Locate the cell with the specified text and output its [X, Y] center coordinate. 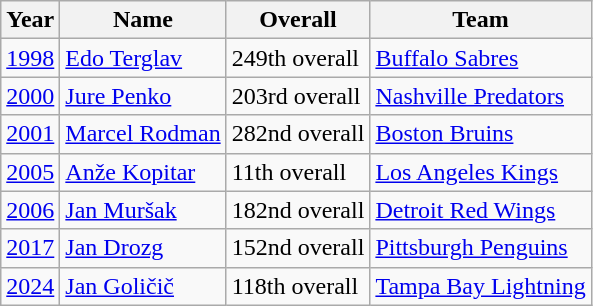
Anže Kopitar [143, 172]
Overall [298, 20]
282nd overall [298, 134]
Nashville Predators [480, 96]
Edo Terglav [143, 58]
203rd overall [298, 96]
2000 [30, 96]
Team [480, 20]
249th overall [298, 58]
2017 [30, 248]
Boston Bruins [480, 134]
Year [30, 20]
Marcel Rodman [143, 134]
Detroit Red Wings [480, 210]
2024 [30, 286]
2006 [30, 210]
Jan Goličič [143, 286]
11th overall [298, 172]
182nd overall [298, 210]
Jan Drozg [143, 248]
2005 [30, 172]
Name [143, 20]
118th overall [298, 286]
Los Angeles Kings [480, 172]
1998 [30, 58]
Pittsburgh Penguins [480, 248]
Tampa Bay Lightning [480, 286]
Jan Muršak [143, 210]
152nd overall [298, 248]
Jure Penko [143, 96]
2001 [30, 134]
Buffalo Sabres [480, 58]
